Search for the cell housing the specified text and yield its [x, y] center coordinate. 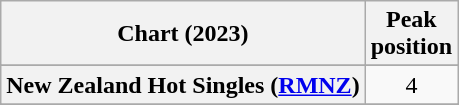
Chart (2023) [183, 34]
New Zealand Hot Singles (RMNZ) [183, 85]
4 [411, 85]
Peakposition [411, 34]
